Scan for the cell matching the given text and deliver its [x, y] coordinate at center. 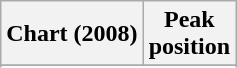
Chart (2008) [72, 34]
Peakposition [189, 34]
